Output the [x, y] coordinate of the center of the cell containing the given text.  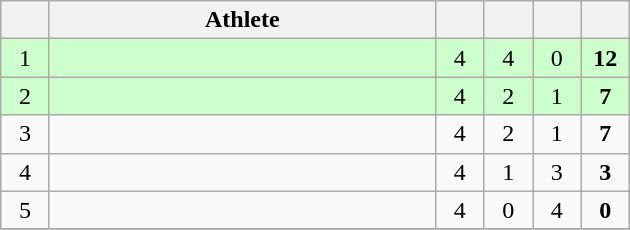
12 [606, 58]
Athlete [242, 20]
5 [26, 210]
